Return (x, y) of the center of cell containing provided text 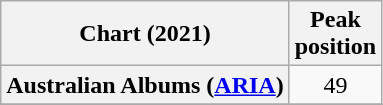
Australian Albums (ARIA) (145, 85)
Chart (2021) (145, 34)
Peakposition (335, 34)
49 (335, 85)
